For the text-containing cell, return its midpoint in (x, y) coordinate format. 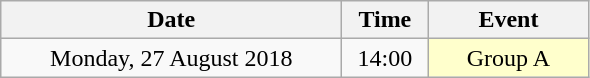
14:00 (385, 58)
Date (172, 20)
Event (508, 20)
Group A (508, 58)
Time (385, 20)
Monday, 27 August 2018 (172, 58)
